Scan for the cell matching the given text and deliver its [X, Y] coordinate at center. 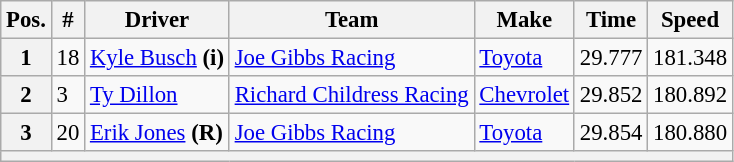
Pos. [26, 20]
29.854 [610, 133]
180.892 [690, 95]
29.852 [610, 95]
Team [352, 20]
Erik Jones (R) [158, 133]
20 [68, 133]
Richard Childress Racing [352, 95]
Time [610, 20]
Ty Dillon [158, 95]
1 [26, 58]
180.880 [690, 133]
Make [524, 20]
181.348 [690, 58]
Chevrolet [524, 95]
# [68, 20]
Kyle Busch (i) [158, 58]
18 [68, 58]
Speed [690, 20]
Driver [158, 20]
29.777 [610, 58]
2 [26, 95]
